Determine the (X, Y) coordinate at the center of the cell enclosing the given text.  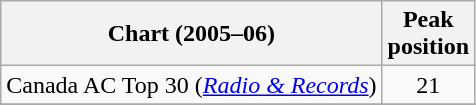
21 (428, 85)
Peakposition (428, 34)
Chart (2005–06) (192, 34)
Canada AC Top 30 (Radio & Records) (192, 85)
